For the text-containing cell, return its midpoint in (X, Y) coordinate format. 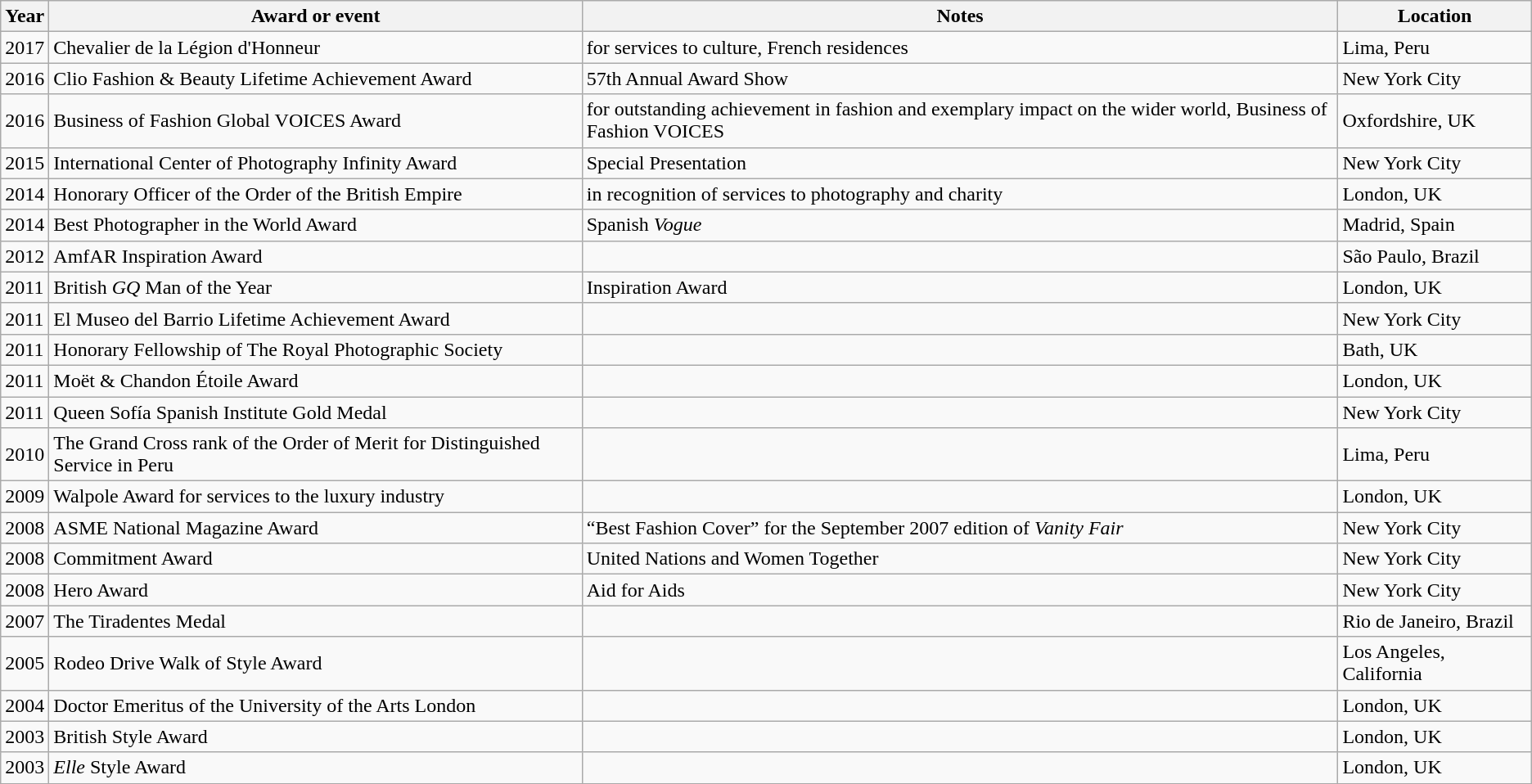
Clio Fashion & Beauty Lifetime Achievement Award (316, 79)
2004 (25, 705)
2015 (25, 163)
Special Presentation (960, 163)
Spanish Vogue (960, 225)
The Tiradentes Medal (316, 621)
Chevalier de la Légion d'Honneur (316, 47)
El Museo del Barrio Lifetime Achievement Award (316, 318)
2010 (25, 455)
Honorary Fellowship of The Royal Photographic Society (316, 349)
Queen Sofía Spanish Institute Gold Medal (316, 412)
Los Angeles, California (1435, 663)
Commitment Award (316, 559)
Hero Award (316, 590)
The Grand Cross rank of the Order of Merit for Distinguished Service in Peru (316, 455)
AmfAR Inspiration Award (316, 256)
Award or event (316, 16)
Doctor Emeritus of the University of the Arts London (316, 705)
Elle Style Award (316, 768)
São Paulo, Brazil (1435, 256)
for services to culture, French residences (960, 47)
Aid for Aids (960, 590)
Walpole Award for services to the luxury industry (316, 497)
in recognition of services to photography and charity (960, 194)
Year (25, 16)
British Style Award (316, 737)
Rodeo Drive Walk of Style Award (316, 663)
British GQ Man of the Year (316, 287)
Rio de Janeiro, Brazil (1435, 621)
for outstanding achievement in fashion and exemplary impact on the wider world, Business of Fashion VOICES (960, 121)
Honorary Officer of the Order of the British Empire (316, 194)
2017 (25, 47)
Oxfordshire, UK (1435, 121)
Inspiration Award (960, 287)
Location (1435, 16)
“Best Fashion Cover” for the September 2007 edition of Vanity Fair (960, 528)
Notes (960, 16)
2012 (25, 256)
United Nations and Women Together (960, 559)
ASME National Magazine Award (316, 528)
Business of Fashion Global VOICES Award (316, 121)
2007 (25, 621)
International Center of Photography Infinity Award (316, 163)
Moët & Chandon Étoile Award (316, 381)
2009 (25, 497)
57th Annual Award Show (960, 79)
Bath, UK (1435, 349)
Madrid, Spain (1435, 225)
2005 (25, 663)
Best Photographer in the World Award (316, 225)
